Return (x, y) of the center of cell containing provided text 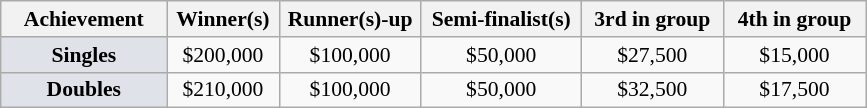
4th in group (794, 19)
Runner(s)-up (350, 19)
Winner(s) (223, 19)
Singles (84, 55)
$15,000 (794, 55)
Achievement (84, 19)
3rd in group (652, 19)
$27,500 (652, 55)
$210,000 (223, 90)
Doubles (84, 90)
$17,500 (794, 90)
$32,500 (652, 90)
Semi-finalist(s) (501, 19)
$200,000 (223, 55)
